Locate the cell with the specified text and output its (X, Y) center coordinate. 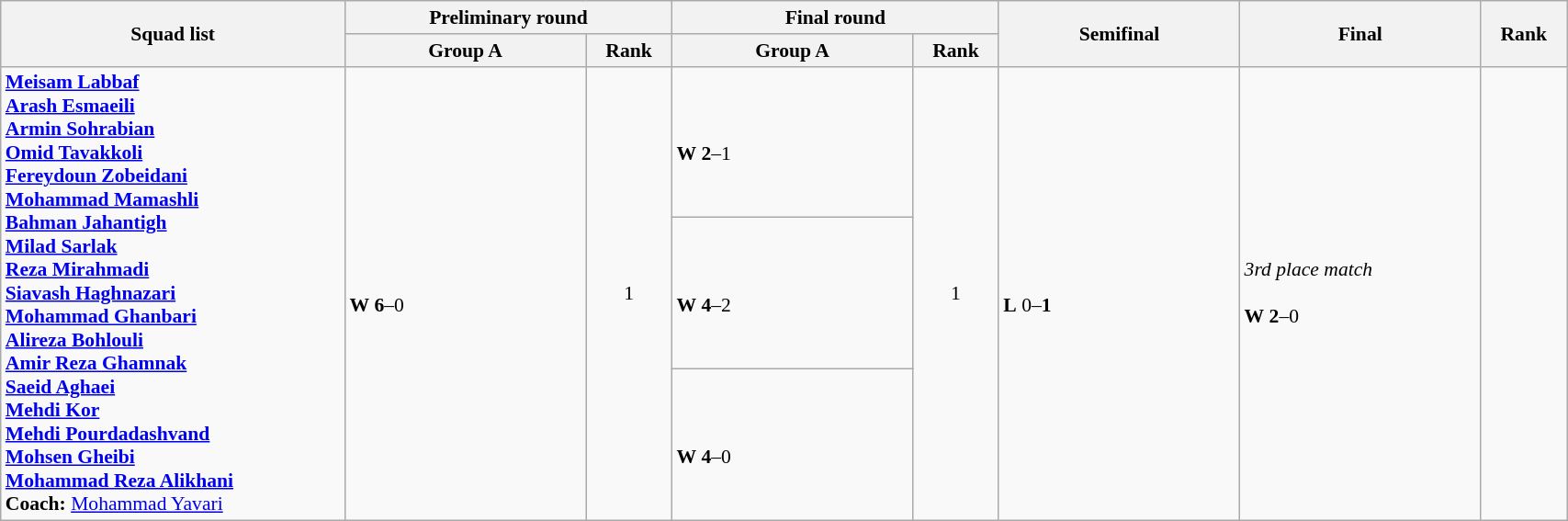
W 4–0 (792, 445)
L 0–1 (1119, 294)
W 2–1 (792, 142)
Final round (835, 17)
Preliminary round (508, 17)
3rd place matchW 2–0 (1360, 294)
W 6–0 (465, 294)
W 4–2 (792, 294)
Semifinal (1119, 33)
Squad list (173, 33)
Final (1360, 33)
